Search for the cell housing the specified text and yield its [x, y] center coordinate. 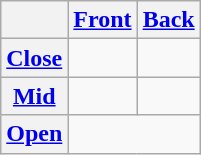
Mid [34, 96]
Close [34, 58]
Back [168, 20]
Front [102, 20]
Open [34, 134]
